Return (x, y) of the center of cell containing provided text 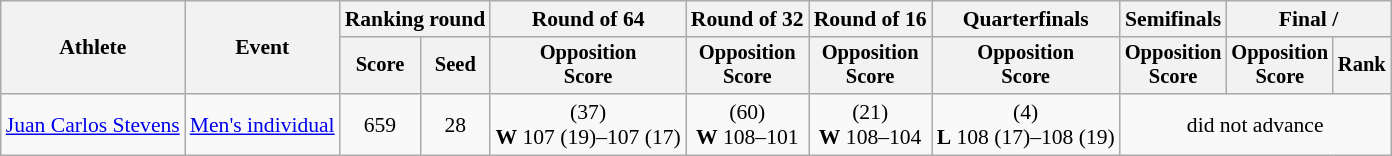
659 (380, 124)
Juan Carlos Stevens (93, 124)
(60)W 108–101 (748, 124)
Round of 64 (588, 19)
(37)W 107 (19)–107 (17) (588, 124)
Rank (1362, 66)
Score (380, 66)
Athlete (93, 48)
28 (455, 124)
Round of 32 (748, 19)
(21)W 108–104 (870, 124)
Semifinals (1174, 19)
Ranking round (416, 19)
Round of 16 (870, 19)
Seed (455, 66)
Final / (1308, 19)
did not advance (1256, 124)
(4)L 108 (17)–108 (19) (1026, 124)
Men's individual (262, 124)
Quarterfinals (1026, 19)
Event (262, 48)
